Output the [x, y] coordinate of the center of the cell containing the given text.  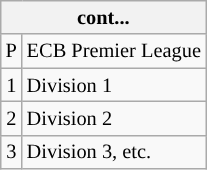
ECB Premier League [114, 51]
1 [12, 85]
P [12, 51]
Division 2 [114, 118]
3 [12, 152]
2 [12, 118]
cont... [104, 17]
Division 1 [114, 85]
Division 3, etc. [114, 152]
